From the cell containing the given text, extract its center point as (x, y) coordinate. 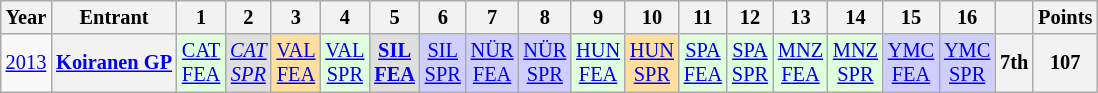
HUNSPR (652, 63)
YMCFEA (911, 63)
SILFEA (394, 63)
SILSPR (443, 63)
5 (394, 17)
CATSPR (248, 63)
2013 (26, 63)
VALSPR (344, 63)
SPASPR (750, 63)
CATFEA (201, 63)
16 (967, 17)
2 (248, 17)
SPAFEA (703, 63)
YMCSPR (967, 63)
HUNFEA (598, 63)
1 (201, 17)
Points (1065, 17)
9 (598, 17)
4 (344, 17)
10 (652, 17)
7th (1014, 63)
Year (26, 17)
Koiranen GP (114, 63)
NÜRFEA (492, 63)
Entrant (114, 17)
15 (911, 17)
13 (800, 17)
8 (544, 17)
MNZSPR (856, 63)
VALFEA (296, 63)
6 (443, 17)
3 (296, 17)
7 (492, 17)
12 (750, 17)
MNZFEA (800, 63)
NÜRSPR (544, 63)
14 (856, 17)
107 (1065, 63)
11 (703, 17)
